From the cell containing the given text, extract its center point as [x, y] coordinate. 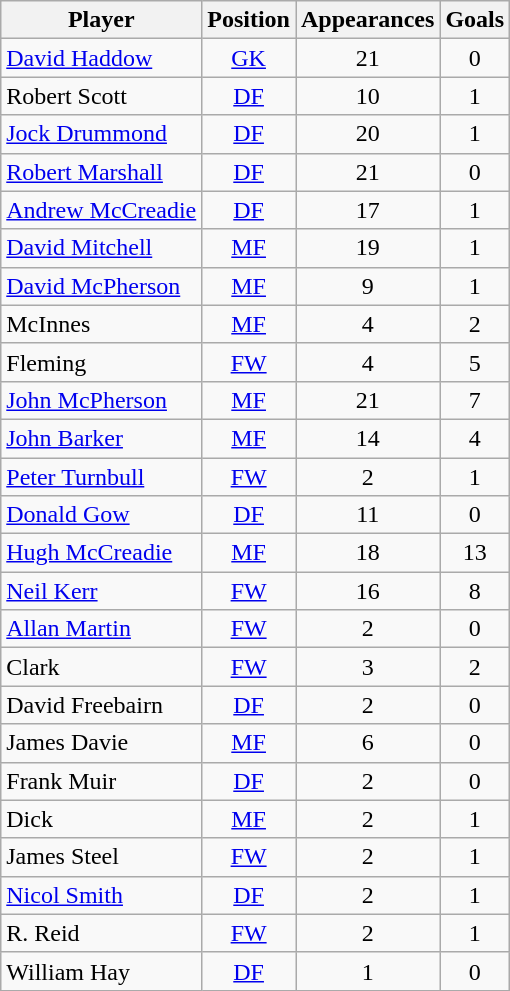
Neil Kerr [102, 591]
8 [475, 591]
19 [368, 248]
David Freebairn [102, 705]
5 [475, 362]
14 [368, 438]
6 [368, 743]
David Haddow [102, 58]
James Davie [102, 743]
Jock Drummond [102, 134]
Frank Muir [102, 781]
Peter Turnbull [102, 477]
16 [368, 591]
Appearances [368, 20]
11 [368, 515]
Player [102, 20]
13 [475, 553]
James Steel [102, 857]
18 [368, 553]
John McPherson [102, 400]
Donald Gow [102, 515]
GK [249, 58]
McInnes [102, 324]
R. Reid [102, 933]
Robert Scott [102, 96]
Robert Marshall [102, 172]
Dick [102, 819]
David Mitchell [102, 248]
Andrew McCreadie [102, 210]
17 [368, 210]
9 [368, 286]
10 [368, 96]
Nicol Smith [102, 895]
Hugh McCreadie [102, 553]
7 [475, 400]
Position [249, 20]
3 [368, 667]
Allan Martin [102, 629]
Fleming [102, 362]
John Barker [102, 438]
David McPherson [102, 286]
20 [368, 134]
Goals [475, 20]
William Hay [102, 971]
Clark [102, 667]
